Locate the cell with the specified text and output its (X, Y) center coordinate. 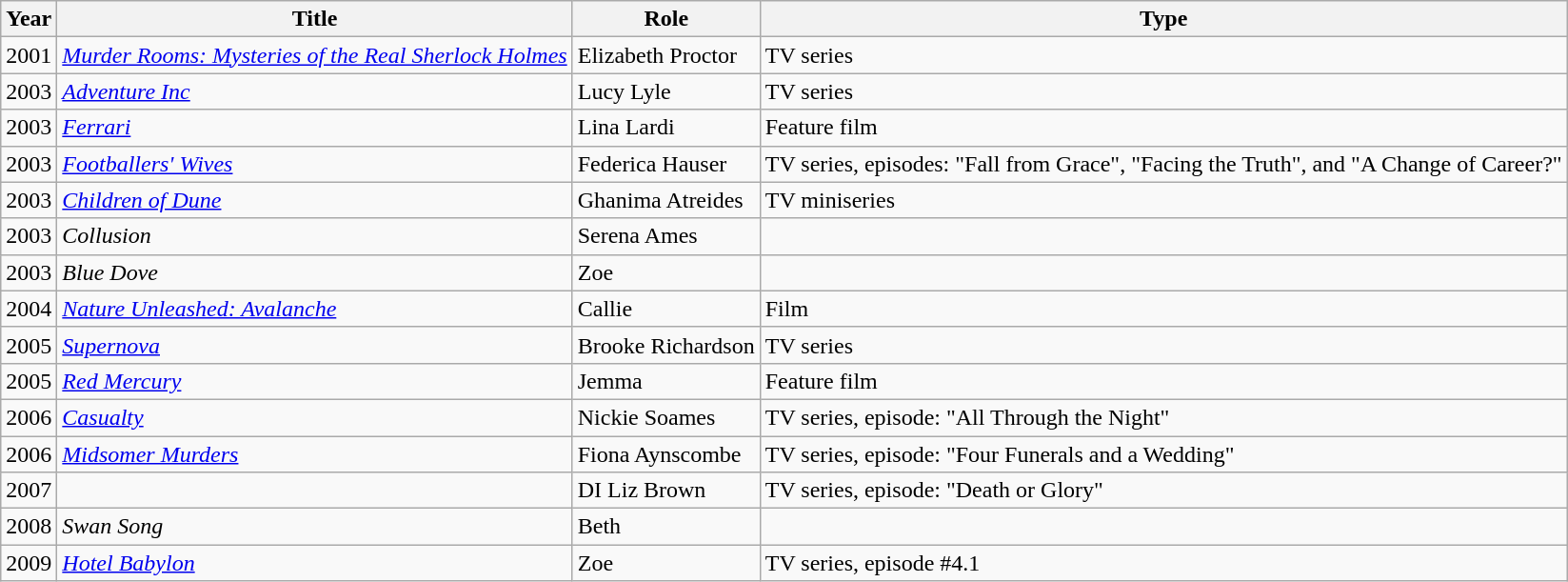
Callie (666, 309)
Brooke Richardson (666, 345)
Red Mercury (314, 381)
Film (1163, 309)
Ghanima Atreides (666, 200)
Casualty (314, 417)
Lucy Lyle (666, 91)
Year (29, 19)
Serena Ames (666, 236)
Nature Unleashed: Avalanche (314, 309)
Beth (666, 527)
TV series, episode #4.1 (1163, 563)
Title (314, 19)
Role (666, 19)
Federica Hauser (666, 164)
Nickie Soames (666, 417)
Collusion (314, 236)
Blue Dove (314, 272)
TV series, episode: "All Through the Night" (1163, 417)
TV series, episode: "Death or Glory" (1163, 491)
Swan Song (314, 527)
Elizabeth Proctor (666, 55)
2001 (29, 55)
TV miniseries (1163, 200)
Adventure Inc (314, 91)
2004 (29, 309)
Children of Dune (314, 200)
Fiona Aynscombe (666, 454)
2007 (29, 491)
Midsomer Murders (314, 454)
2008 (29, 527)
Lina Lardi (666, 128)
TV series, episode: "Four Funerals and a Wedding" (1163, 454)
Footballers' Wives (314, 164)
Type (1163, 19)
Hotel Babylon (314, 563)
TV series, episodes: "Fall from Grace", "Facing the Truth", and "A Change of Career?" (1163, 164)
Ferrari (314, 128)
Murder Rooms: Mysteries of the Real Sherlock Holmes (314, 55)
Supernova (314, 345)
2009 (29, 563)
DI Liz Brown (666, 491)
Jemma (666, 381)
